Return [x, y] of the center of cell containing provided text 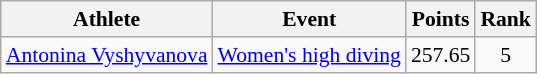
Rank [506, 19]
5 [506, 55]
Points [440, 19]
Event [310, 19]
257.65 [440, 55]
Athlete [107, 19]
Women's high diving [310, 55]
Antonina Vyshyvanova [107, 55]
